Provide the (x, y) coordinate of the cell's center where the given text is located.  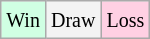
Loss (126, 20)
Draw (72, 20)
Win (24, 20)
